Extract the (x, y) coordinate from the center of the cell holding the provided text.  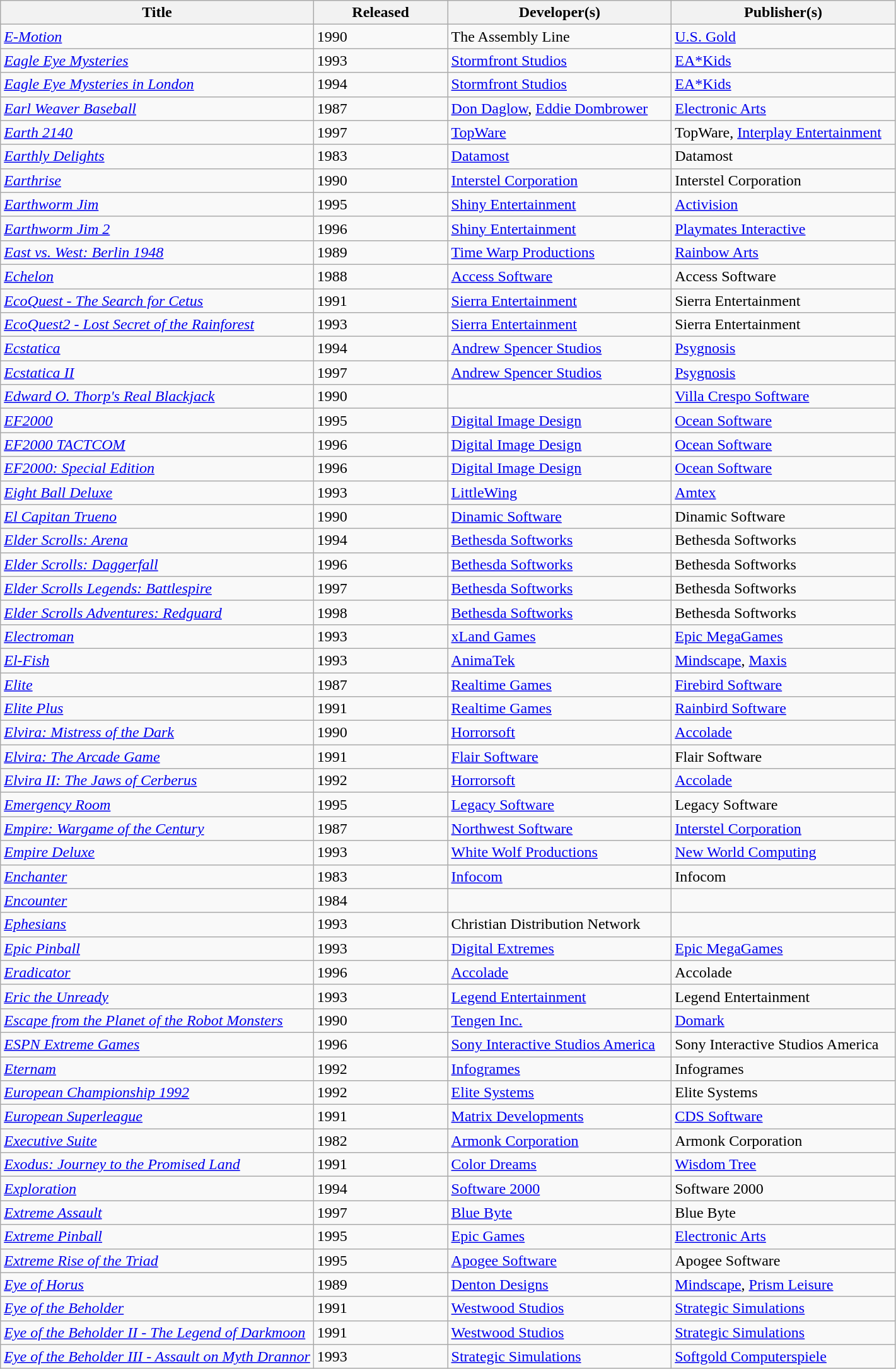
Eight Ball Deluxe (157, 492)
Wisdom Tree (783, 1165)
Tengen Inc. (560, 1020)
Echelon (157, 276)
Color Dreams (560, 1165)
1988 (381, 276)
Epic Pinball (157, 948)
Eternam (157, 1069)
U.S. Gold (783, 37)
Playmates Interactive (783, 228)
Encounter (157, 900)
Activision (783, 204)
AnimaTek (560, 660)
TopWare, Interplay Entertainment (783, 132)
Firebird Software (783, 684)
EcoQuest2 - Lost Secret of the Rainforest (157, 325)
Released (381, 13)
The Assembly Line (560, 37)
Ecstatica II (157, 373)
Christian Distribution Network (560, 924)
White Wolf Productions (560, 853)
Edward O. Thorp's Real Blackjack (157, 397)
Elder Scrolls: Arena (157, 540)
Ephesians (157, 924)
EF2000 TACTCOM (157, 445)
Exploration (157, 1189)
Extreme Assault (157, 1213)
Eye of Horus (157, 1285)
Ecstatica (157, 349)
Elder Scrolls Legends: Battlespire (157, 588)
Elvira: The Arcade Game (157, 757)
Earl Weaver Baseball (157, 108)
Electroman (157, 636)
1982 (381, 1141)
Escape from the Planet of the Robot Monsters (157, 1020)
Don Daglow, Eddie Dombrower (560, 108)
EF2000 (157, 421)
Emergency Room (157, 805)
EF2000: Special Edition (157, 469)
E-Motion (157, 37)
El-Fish (157, 660)
Eye of the Beholder (157, 1308)
New World Computing (783, 853)
Eye of the Beholder III - Assault on Myth Drannor (157, 1356)
Eric the Unready (157, 996)
Northwest Software (560, 829)
LittleWing (560, 492)
East vs. West: Berlin 1948 (157, 252)
Villa Crespo Software (783, 397)
Publisher(s) (783, 13)
TopWare (560, 132)
ESPN Extreme Games (157, 1044)
Title (157, 13)
Exodus: Journey to the Promised Land (157, 1165)
Eye of the Beholder II - The Legend of Darkmoon (157, 1332)
Time Warp Productions (560, 252)
Earthworm Jim (157, 204)
Elvira: Mistress of the Dark (157, 733)
Rainbird Software (783, 709)
Extreme Pinball (157, 1237)
Elder Scrolls Adventures: Redguard (157, 612)
Mindscape, Prism Leisure (783, 1285)
El Capitan Trueno (157, 516)
Executive Suite (157, 1141)
Denton Designs (560, 1285)
Developer(s) (560, 13)
Earthworm Jim 2 (157, 228)
CDS Software (783, 1117)
Empire: Wargame of the Century (157, 829)
Epic Games (560, 1237)
Elite (157, 684)
Empire Deluxe (157, 853)
Rainbow Arts (783, 252)
Softgold Computerspiele (783, 1356)
Mindscape, Maxis (783, 660)
Digital Extremes (560, 948)
Enchanter (157, 877)
Elvira II: The Jaws of Cerberus (157, 781)
Earthrise (157, 180)
Elder Scrolls: Daggerfall (157, 564)
1984 (381, 900)
1998 (381, 612)
Domark (783, 1020)
Amtex (783, 492)
xLand Games (560, 636)
Matrix Developments (560, 1117)
Eradicator (157, 972)
Earth 2140 (157, 132)
Extreme Rise of the Triad (157, 1261)
Earthly Delights (157, 156)
EcoQuest - The Search for Cetus (157, 301)
Elite Plus (157, 709)
European Championship 1992 (157, 1093)
Eagle Eye Mysteries in London (157, 84)
European Superleague (157, 1117)
Eagle Eye Mysteries (157, 61)
